Locate the cell with the specified text and output its (X, Y) center coordinate. 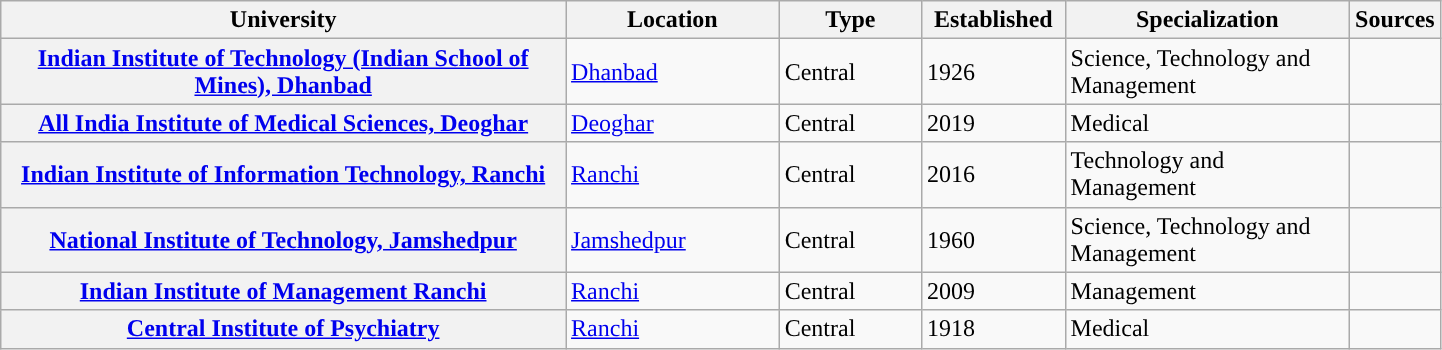
Specialization (1207, 20)
Sources (1396, 20)
1960 (993, 240)
Indian Institute of Information Technology, Ranchi (284, 174)
1926 (993, 72)
2016 (993, 174)
Central Institute of Psychiatry (284, 329)
All India Institute of Medical Sciences, Deoghar (284, 123)
Indian Institute of Management Ranchi (284, 291)
Deoghar (673, 123)
Location (673, 20)
Indian Institute of Technology (Indian School of Mines), Dhanbad (284, 72)
Established (993, 20)
2009 (993, 291)
Type (850, 20)
1918 (993, 329)
University (284, 20)
Management (1207, 291)
National Institute of Technology, Jamshedpur (284, 240)
Dhanbad (673, 72)
Jamshedpur (673, 240)
2019 (993, 123)
Technology and Management (1207, 174)
